Locate the cell with the specified text and output its (x, y) center coordinate. 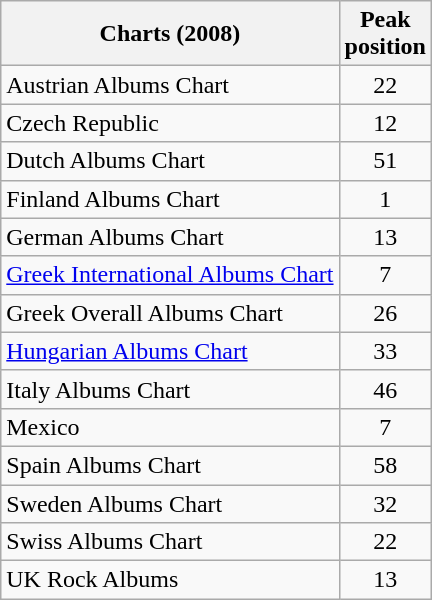
UK Rock Albums (170, 580)
58 (385, 465)
Dutch Albums Chart (170, 161)
Italy Albums Chart (170, 389)
Czech Republic (170, 123)
Greek Overall Albums Chart (170, 313)
33 (385, 351)
Charts (2008) (170, 34)
Swiss Albums Chart (170, 542)
Greek International Albums Chart (170, 275)
46 (385, 389)
Sweden Albums Chart (170, 503)
26 (385, 313)
Austrian Albums Chart (170, 85)
51 (385, 161)
Spain Albums Chart (170, 465)
Peakposition (385, 34)
12 (385, 123)
Hungarian Albums Chart (170, 351)
Mexico (170, 427)
32 (385, 503)
Finland Albums Chart (170, 199)
German Albums Chart (170, 237)
1 (385, 199)
